Scan for the cell matching the given text and deliver its [x, y] coordinate at center. 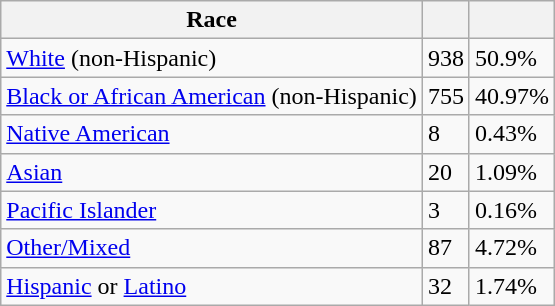
50.9% [512, 58]
8 [446, 134]
87 [446, 248]
Pacific Islander [212, 210]
Other/Mixed [212, 248]
Hispanic or Latino [212, 286]
755 [446, 96]
Native American [212, 134]
4.72% [512, 248]
0.16% [512, 210]
1.09% [512, 172]
938 [446, 58]
Black or African American (non-Hispanic) [212, 96]
Asian [212, 172]
32 [446, 286]
3 [446, 210]
1.74% [512, 286]
20 [446, 172]
White (non-Hispanic) [212, 58]
40.97% [512, 96]
0.43% [512, 134]
Race [212, 20]
